Detect which cell encompasses the target text, then output its (x, y) center coordinate. 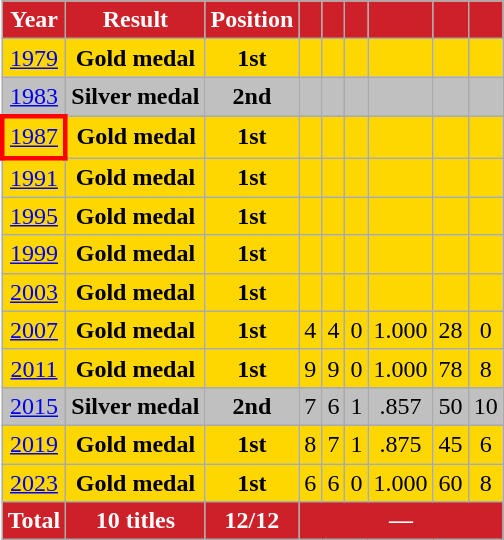
1999 (34, 254)
1983 (34, 97)
— (401, 521)
Year (34, 20)
10 titles (136, 521)
1991 (34, 178)
2007 (34, 330)
28 (450, 330)
2019 (34, 444)
Position (252, 20)
2015 (34, 406)
10 (486, 406)
50 (450, 406)
.875 (400, 444)
78 (450, 368)
45 (450, 444)
.857 (400, 406)
2011 (34, 368)
60 (450, 483)
Result (136, 20)
1995 (34, 216)
2023 (34, 483)
2003 (34, 292)
1987 (34, 136)
12/12 (252, 521)
Total (34, 521)
1979 (34, 58)
